From the cell containing the given text, extract its center point as (x, y) coordinate. 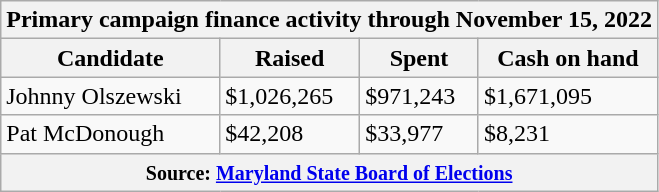
$42,208 (290, 134)
Source: Maryland State Board of Elections (330, 172)
$1,671,095 (568, 96)
Johnny Olszewski (110, 96)
$971,243 (420, 96)
$1,026,265 (290, 96)
Pat McDonough (110, 134)
Cash on hand (568, 58)
Primary campaign finance activity through November 15, 2022 (330, 20)
Spent (420, 58)
$33,977 (420, 134)
Raised (290, 58)
$8,231 (568, 134)
Candidate (110, 58)
